Return the (x, y) coordinate for the center point of the cell that contains the specified text.  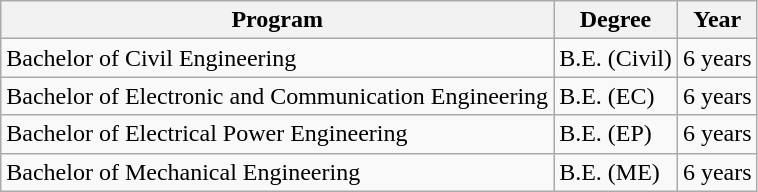
Bachelor of Civil Engineering (278, 58)
Bachelor of Electrical Power Engineering (278, 134)
B.E. (EC) (616, 96)
Program (278, 20)
B.E. (EP) (616, 134)
Degree (616, 20)
Bachelor of Electronic and Communication Engineering (278, 96)
B.E. (ME) (616, 172)
B.E. (Civil) (616, 58)
Bachelor of Mechanical Engineering (278, 172)
Year (717, 20)
